Extract the [X, Y] coordinate from the center of the cell holding the provided text.  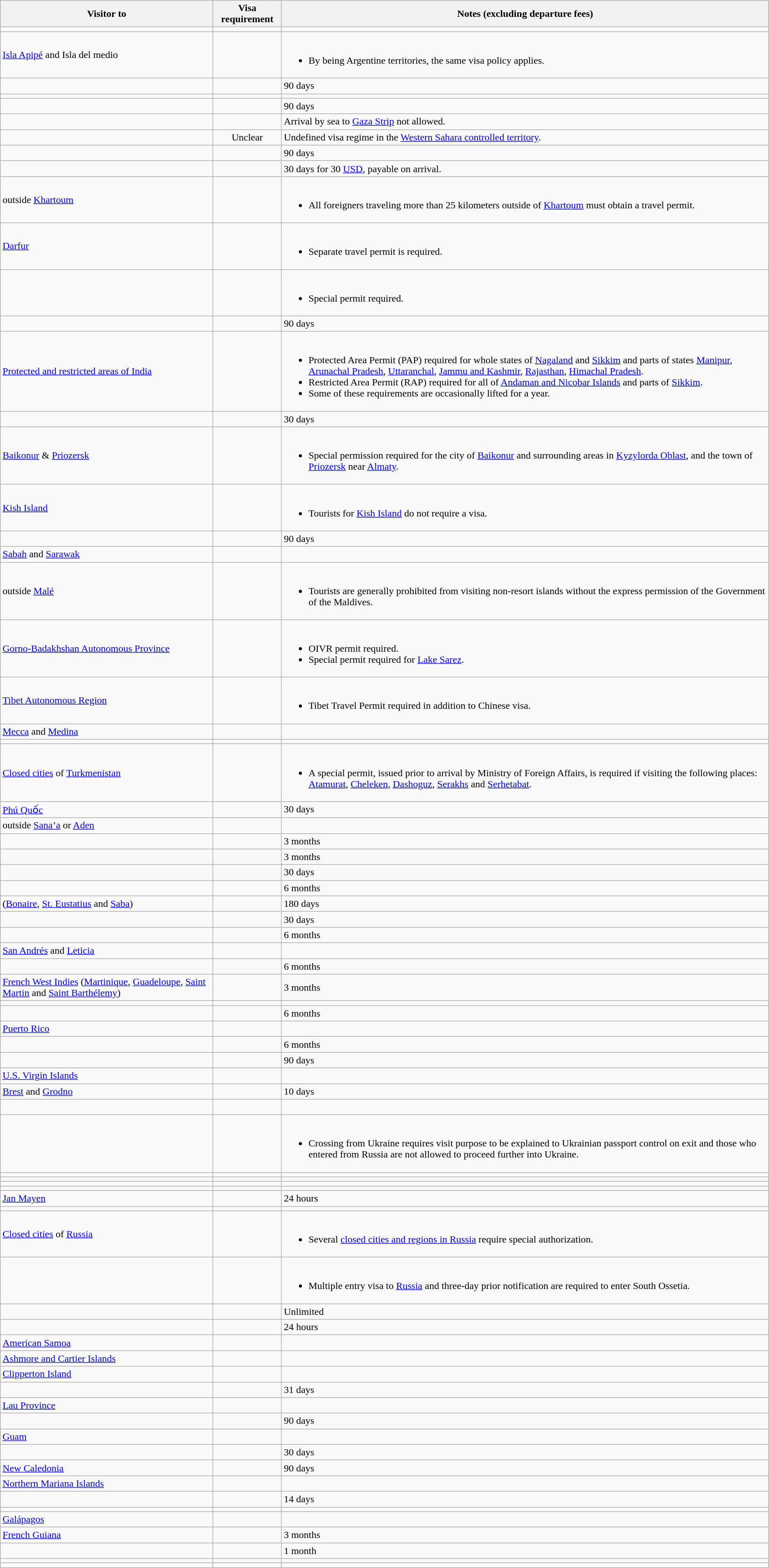
Unlimited [525, 1312]
Closed cities of Russia [107, 1234]
New Caledonia [107, 1468]
Special permit required. [525, 293]
31 days [525, 1390]
(Bonaire, St. Eustatius and Saba) [107, 904]
All foreigners traveling more than 25 kilometers outside of Khartoum must obtain a travel permit. [525, 200]
1 month [525, 1551]
Guam [107, 1437]
outside Khartoum [107, 200]
outside Sana’a or Aden [107, 826]
Visa requirement [247, 14]
Visitor to [107, 14]
OIVR permit required.Special permit required for Lake Sarez. [525, 648]
Notes (excluding departure fees) [525, 14]
Phú Quốc [107, 809]
Isla Apipé and Isla del medio [107, 55]
180 days [525, 904]
30 days for 30 USD, payable on arrival. [525, 168]
Tourists are generally prohibited from visiting non-resort islands without the express permission of the Government of the Maldives. [525, 591]
Sabah and Sarawak [107, 554]
By being Argentine territories, the same visa policy applies. [525, 55]
Several closed cities and regions in Russia require special authorization. [525, 1234]
U.S. Virgin Islands [107, 1076]
San Andrés and Leticia [107, 950]
14 days [525, 1499]
Closed cities of Turkmenistan [107, 772]
Ashmore and Cartier Islands [107, 1358]
Multiple entry visa to Russia and three-day prior notification are required to enter South Ossetia. [525, 1280]
Darfur [107, 246]
Undefined visa regime in the Western Sahara controlled territory. [525, 137]
Gorno-Badakhshan Autonomous Province [107, 648]
Protected and restricted areas of India [107, 371]
Arrival by sea to Gaza Strip not allowed. [525, 122]
Brest and Grodno [107, 1091]
Jan Mayen [107, 1198]
Lau Province [107, 1405]
French West Indies (Martinique, Guadeloupe, Saint Martin and Saint Barthélemy) [107, 988]
American Samoa [107, 1343]
French Guiana [107, 1535]
Mecca and Medina [107, 731]
10 days [525, 1091]
Puerto Rico [107, 1029]
Clipperton Island [107, 1374]
Tibet Autonomous Region [107, 700]
Separate travel permit is required. [525, 246]
Northern Mariana Islands [107, 1483]
Kish Island [107, 508]
outside Malé [107, 591]
Baikonur & Priozersk [107, 456]
Tourists for Kish Island do not require a visa. [525, 508]
Galápagos [107, 1520]
Special permission required for the city of Baikonur and surrounding areas in Kyzylorda Oblast, and the town of Priozersk near Almaty. [525, 456]
Unclear [247, 137]
Tibet Travel Permit required in addition to Chinese visa. [525, 700]
